Pinpoint the cell where the given text exists, returning its (x, y) midpoint coordinate. 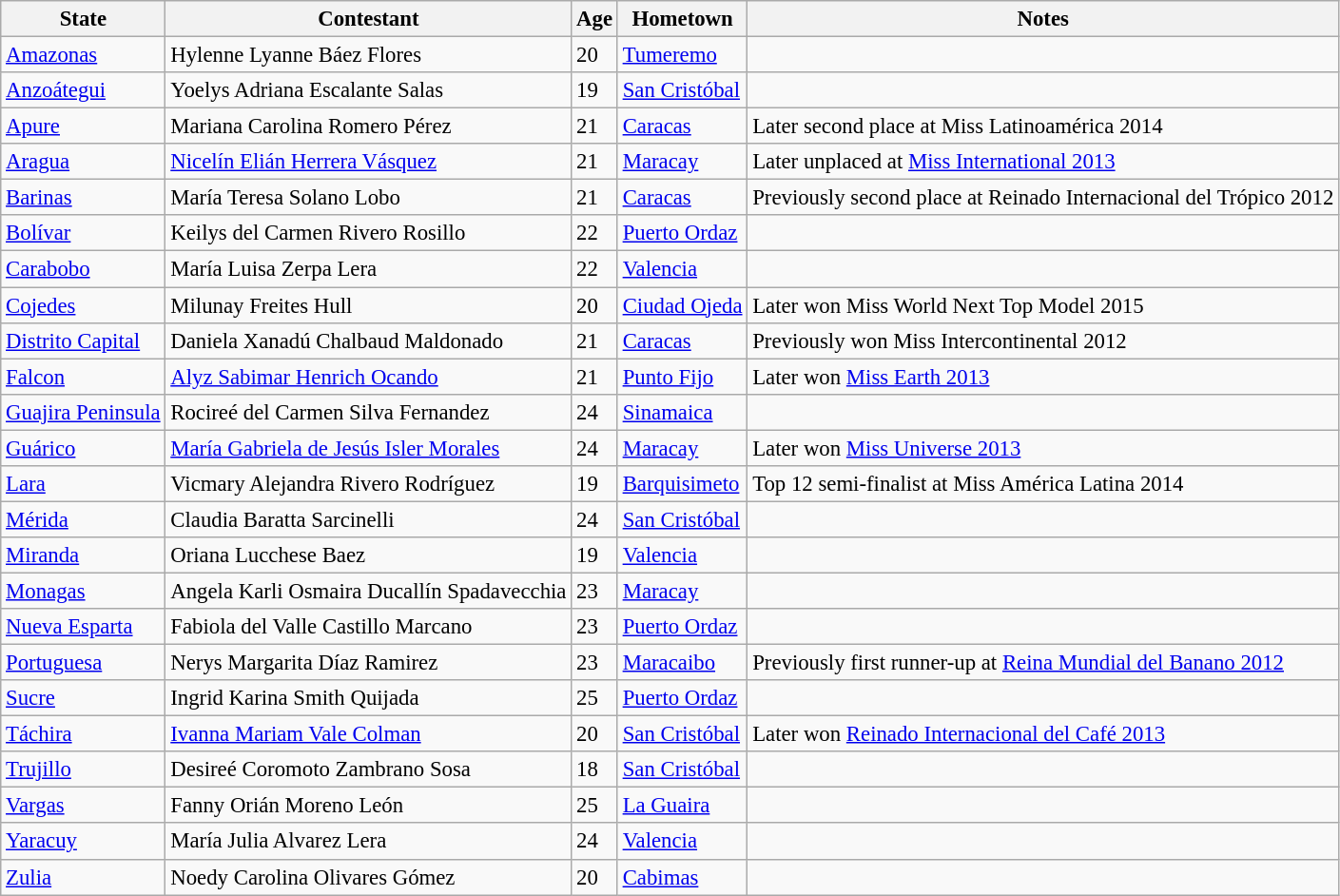
Hometown (682, 19)
Keilys del Carmen Rivero Rosillo (369, 233)
State (84, 19)
Apure (84, 127)
Previously first runner-up at Reina Mundial del Banano 2012 (1043, 663)
Later won Miss Universe 2013 (1043, 448)
Distrito Capital (84, 341)
Trujillo (84, 769)
Claudia Baratta Sarcinelli (369, 519)
Bolívar (84, 233)
Vicmary Alejandra Rivero Rodríguez (369, 484)
Later won Reinado Internacional del Café 2013 (1043, 734)
Contestant (369, 19)
Oriana Lucchese Baez (369, 555)
Carabobo (84, 269)
Sinamaica (682, 412)
Tumeremo (682, 55)
Aragua (84, 162)
Vargas (84, 806)
Punto Fijo (682, 377)
Age (595, 19)
María Gabriela de Jesús Isler Morales (369, 448)
Nicelín Elián Herrera Vásquez (369, 162)
Miranda (84, 555)
18 (595, 769)
Cojedes (84, 305)
Mérida (84, 519)
María Luisa Zerpa Lera (369, 269)
Barquisimeto (682, 484)
Noedy Carolina Olivares Gómez (369, 877)
Nueva Esparta (84, 627)
Desireé Coromoto Zambrano Sosa (369, 769)
Notes (1043, 19)
Later unplaced at Miss International 2013 (1043, 162)
Táchira (84, 734)
Daniela Xanadú Chalbaud Maldonado (369, 341)
Later won Miss World Next Top Model 2015 (1043, 305)
Later second place at Miss Latinoamérica 2014 (1043, 127)
Ivanna Mariam Vale Colman (369, 734)
Later won Miss Earth 2013 (1043, 377)
Angela Karli Osmaira Ducallín Spadavecchia (369, 591)
Alyz Sabimar Henrich Ocando (369, 377)
Previously second place at Reinado Internacional del Trópico 2012 (1043, 198)
Zulia (84, 877)
María Teresa Solano Lobo (369, 198)
Monagas (84, 591)
Amazonas (84, 55)
María Julia Alvarez Lera (369, 842)
Fanny Orián Moreno León (369, 806)
Rocireé del Carmen Silva Fernandez (369, 412)
Hylenne Lyanne Báez Flores (369, 55)
Lara (84, 484)
Milunay Freites Hull (369, 305)
Anzoátegui (84, 90)
Yoelys Adriana Escalante Salas (369, 90)
Ingrid Karina Smith Quijada (369, 698)
Fabiola del Valle Castillo Marcano (369, 627)
La Guaira (682, 806)
Nerys Margarita Díaz Ramirez (369, 663)
Falcon (84, 377)
Top 12 semi-finalist at Miss América Latina 2014 (1043, 484)
Sucre (84, 698)
Mariana Carolina Romero Pérez (369, 127)
Ciudad Ojeda (682, 305)
Previously won Miss Intercontinental 2012 (1043, 341)
Yaracuy (84, 842)
Maracaibo (682, 663)
Guárico (84, 448)
Barinas (84, 198)
Guajira Peninsula (84, 412)
Portuguesa (84, 663)
Cabimas (682, 877)
